From the cell containing the given text, extract its center point as (x, y) coordinate. 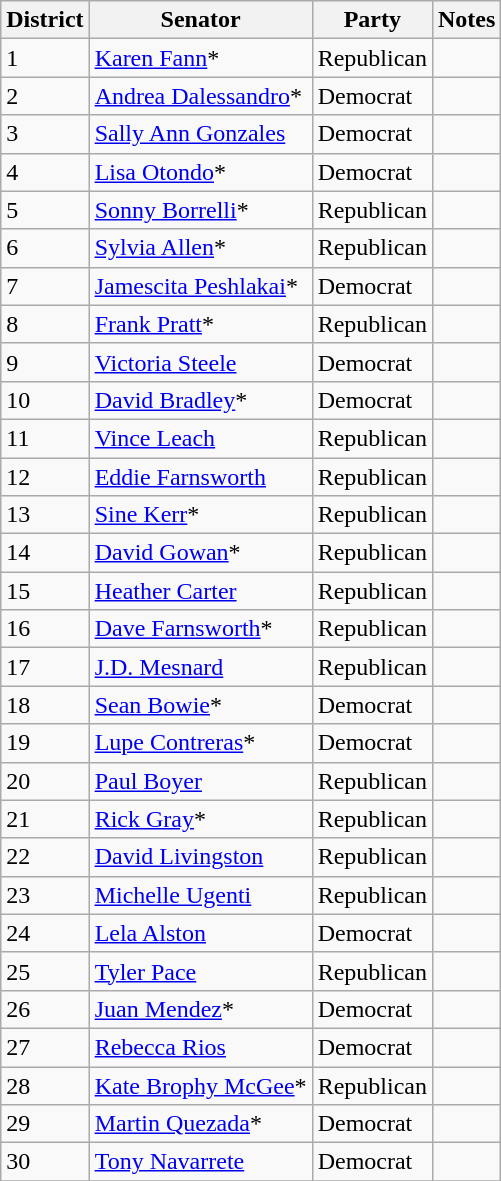
23 (45, 895)
Rick Gray* (200, 819)
21 (45, 819)
17 (45, 667)
8 (45, 324)
20 (45, 781)
Sonny Borrelli* (200, 210)
Sine Kerr* (200, 515)
18 (45, 705)
Frank Pratt* (200, 324)
Tony Navarrete (200, 1162)
David Gowan* (200, 553)
Dave Farnsworth* (200, 629)
Sally Ann Gonzales (200, 134)
28 (45, 1085)
Michelle Ugenti (200, 895)
6 (45, 248)
4 (45, 172)
22 (45, 857)
Jamescita Peshlakai* (200, 286)
David Bradley* (200, 400)
Heather Carter (200, 591)
Juan Mendez* (200, 1009)
Vince Leach (200, 438)
11 (45, 438)
Sean Bowie* (200, 705)
J.D. Mesnard (200, 667)
19 (45, 743)
15 (45, 591)
Senator (200, 20)
14 (45, 553)
25 (45, 971)
Tyler Pace (200, 971)
7 (45, 286)
29 (45, 1124)
Kate Brophy McGee* (200, 1085)
Andrea Dalessandro* (200, 96)
District (45, 20)
Party (372, 20)
1 (45, 58)
12 (45, 477)
2 (45, 96)
Lupe Contreras* (200, 743)
10 (45, 400)
Paul Boyer (200, 781)
Eddie Farnsworth (200, 477)
Notes (466, 20)
Lela Alston (200, 933)
16 (45, 629)
Karen Fann* (200, 58)
26 (45, 1009)
Rebecca Rios (200, 1047)
27 (45, 1047)
5 (45, 210)
David Livingston (200, 857)
Martin Quezada* (200, 1124)
13 (45, 515)
Lisa Otondo* (200, 172)
3 (45, 134)
Sylvia Allen* (200, 248)
Victoria Steele (200, 362)
9 (45, 362)
30 (45, 1162)
24 (45, 933)
